Provide the [x, y] coordinate of the cell's center where the given text is located.  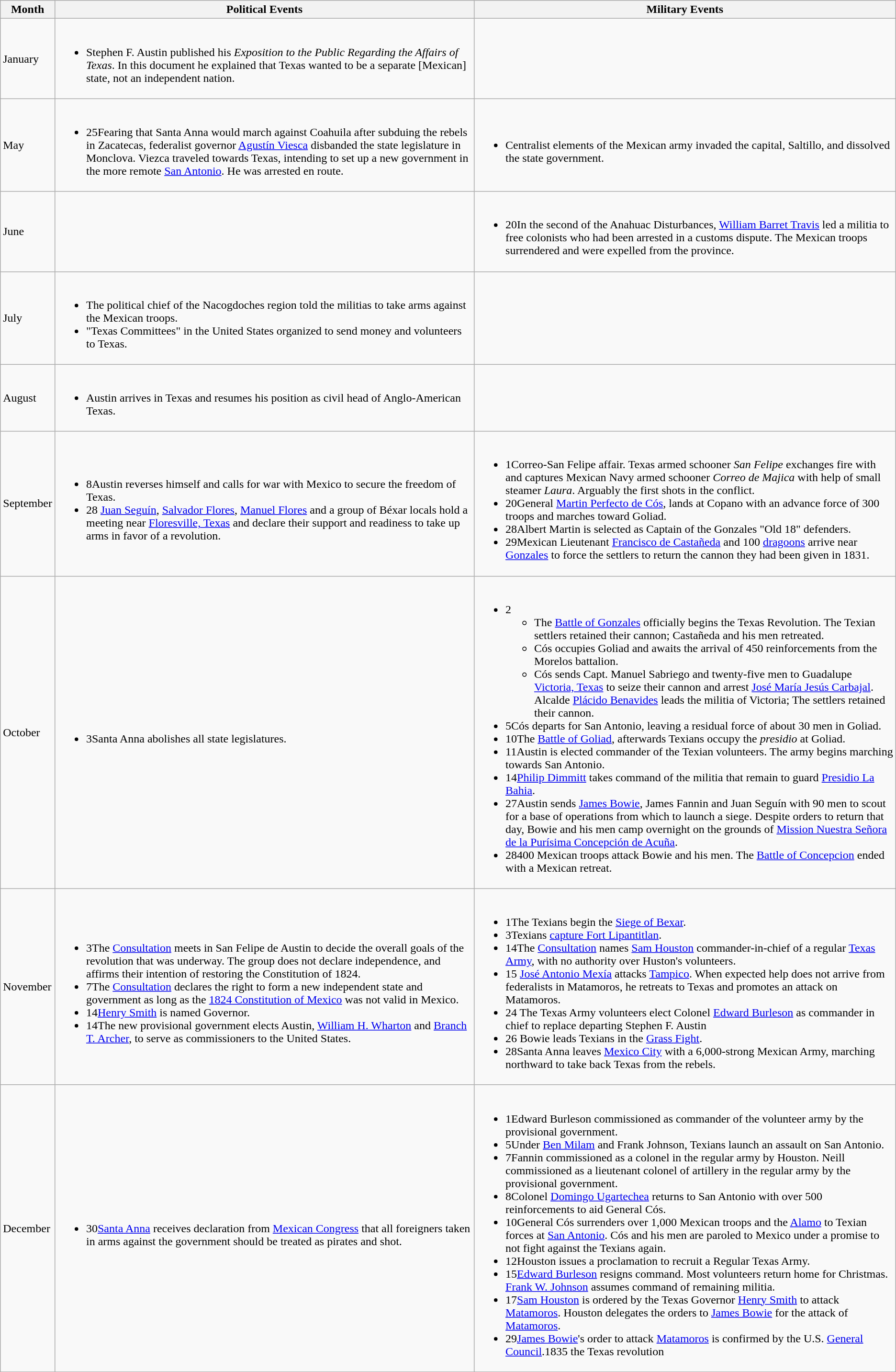
January [28, 58]
September [28, 504]
December [28, 1228]
Political Events [264, 10]
November [28, 987]
Centralist elements of the Mexican army invaded the capital, Saltillo, and dissolved the state government. [685, 145]
Month [28, 10]
August [28, 398]
October [28, 732]
Austin arrives in Texas and resumes his position as civil head of Anglo-American Texas. [264, 398]
June [28, 232]
Military Events [685, 10]
July [28, 318]
3Santa Anna abolishes all state legislatures. [264, 732]
May [28, 145]
